From the cell containing the given text, extract its center point as (X, Y) coordinate. 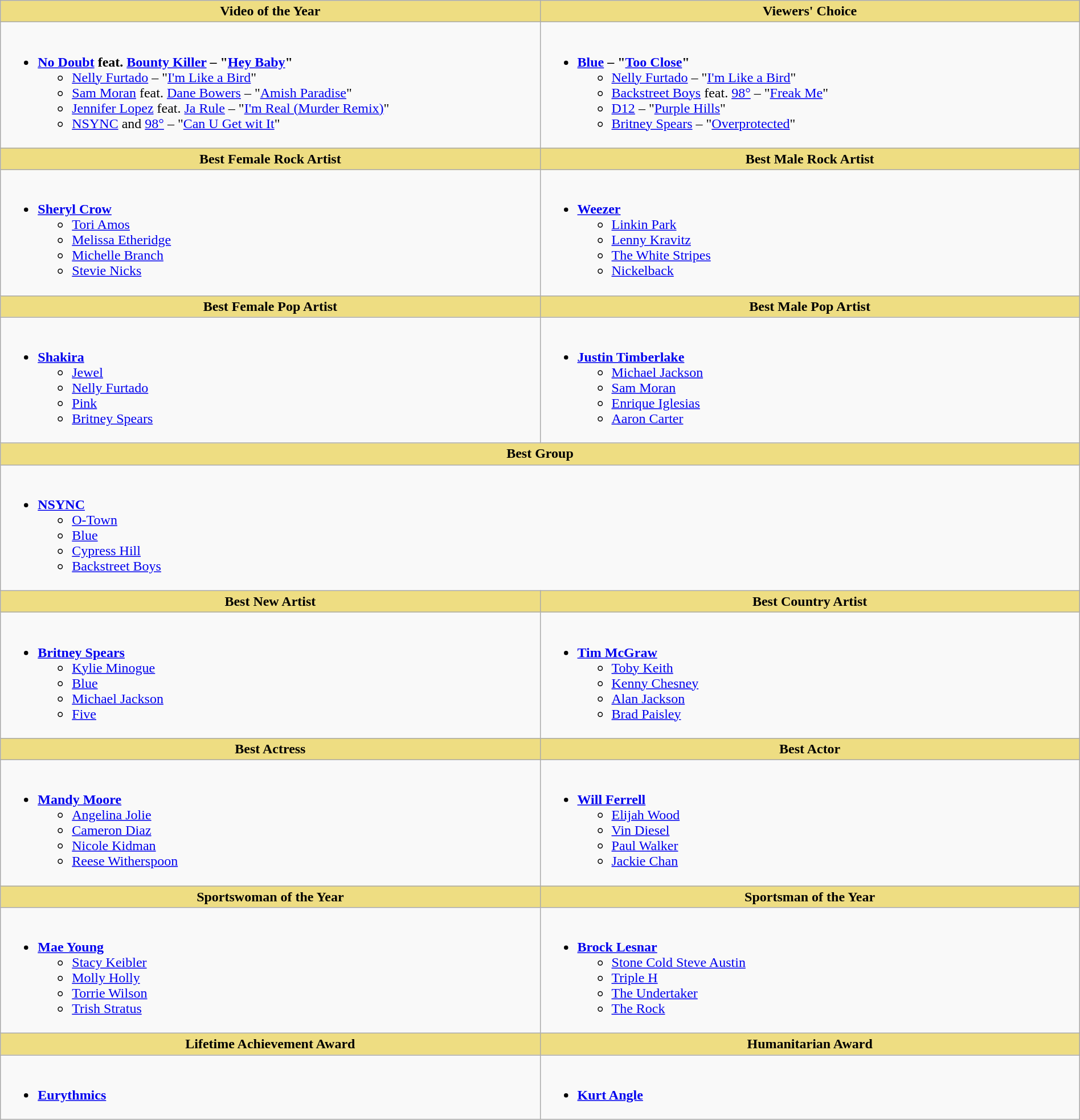
Sportswoman of the Year (270, 897)
Video of the Year (270, 11)
NSYNCO-TownBlueCypress HillBackstreet Boys (540, 527)
Britney SpearsKylie MinogueBlueMichael JacksonFive (270, 675)
Brock LesnarStone Cold Steve AustinTriple HThe UndertakerThe Rock (810, 970)
Viewers' Choice (810, 11)
Best Actress (270, 749)
ShakiraJewelNelly FurtadoPinkBritney Spears (270, 380)
Will FerrellElijah WoodVin DieselPaul WalkerJackie Chan (810, 822)
Best Male Pop Artist (810, 306)
Sheryl CrowTori AmosMelissa EtheridgeMichelle BranchStevie Nicks (270, 232)
Best Group (540, 454)
Best Country Artist (810, 601)
Lifetime Achievement Award (270, 1044)
Best Male Rock Artist (810, 159)
Justin TimberlakeMichael JacksonSam MoranEnrique IglesiasAaron Carter (810, 380)
Best Actor (810, 749)
WeezerLinkin ParkLenny KravitzThe White StripesNickelback (810, 232)
Best New Artist (270, 601)
Humanitarian Award (810, 1044)
Best Female Pop Artist (270, 306)
Eurythmics (270, 1088)
Blue – "Too Close"Nelly Furtado – "I'm Like a Bird"Backstreet Boys feat. 98° – "Freak Me"D12 – "Purple Hills"Britney Spears – "Overprotected" (810, 85)
Mae YoungStacy KeiblerMolly HollyTorrie WilsonTrish Stratus (270, 970)
Mandy MooreAngelina JolieCameron DiazNicole KidmanReese Witherspoon (270, 822)
Kurt Angle (810, 1088)
Tim McGrawToby KeithKenny ChesneyAlan JacksonBrad Paisley (810, 675)
Sportsman of the Year (810, 897)
Best Female Rock Artist (270, 159)
